Return the [X, Y] coordinate for the center point of the cell that contains the specified text.  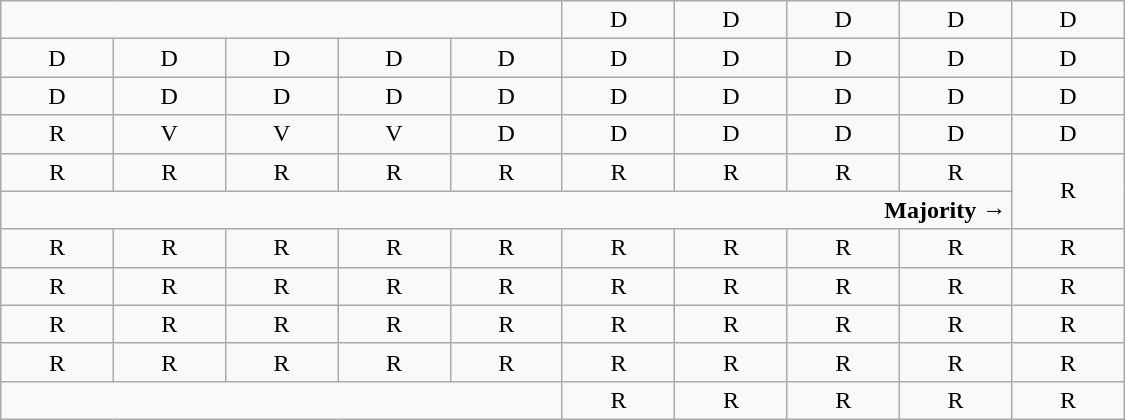
Majority → [506, 210]
